Capture the cell that displays the provided text and extract its (X, Y) central coordinate. 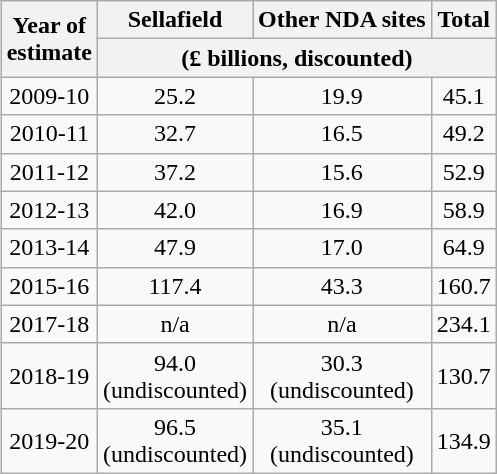
2018-19 (49, 376)
(£ billions, discounted) (298, 58)
45.1 (464, 96)
130.7 (464, 376)
2017-18 (49, 324)
94.0(undiscounted) (176, 376)
30.3(undiscounted) (342, 376)
16.9 (342, 210)
Year ofestimate (49, 39)
2015-16 (49, 286)
Sellafield (176, 20)
2012-13 (49, 210)
43.3 (342, 286)
19.9 (342, 96)
35.1(undiscounted) (342, 440)
25.2 (176, 96)
2011-12 (49, 172)
117.4 (176, 286)
64.9 (464, 248)
134.9 (464, 440)
49.2 (464, 134)
Total (464, 20)
42.0 (176, 210)
17.0 (342, 248)
58.9 (464, 210)
47.9 (176, 248)
37.2 (176, 172)
2009-10 (49, 96)
15.6 (342, 172)
32.7 (176, 134)
52.9 (464, 172)
2019-20 (49, 440)
96.5(undiscounted) (176, 440)
160.7 (464, 286)
16.5 (342, 134)
234.1 (464, 324)
2013-14 (49, 248)
2010-11 (49, 134)
Other NDA sites (342, 20)
